Search for the cell housing the specified text and yield its (x, y) center coordinate. 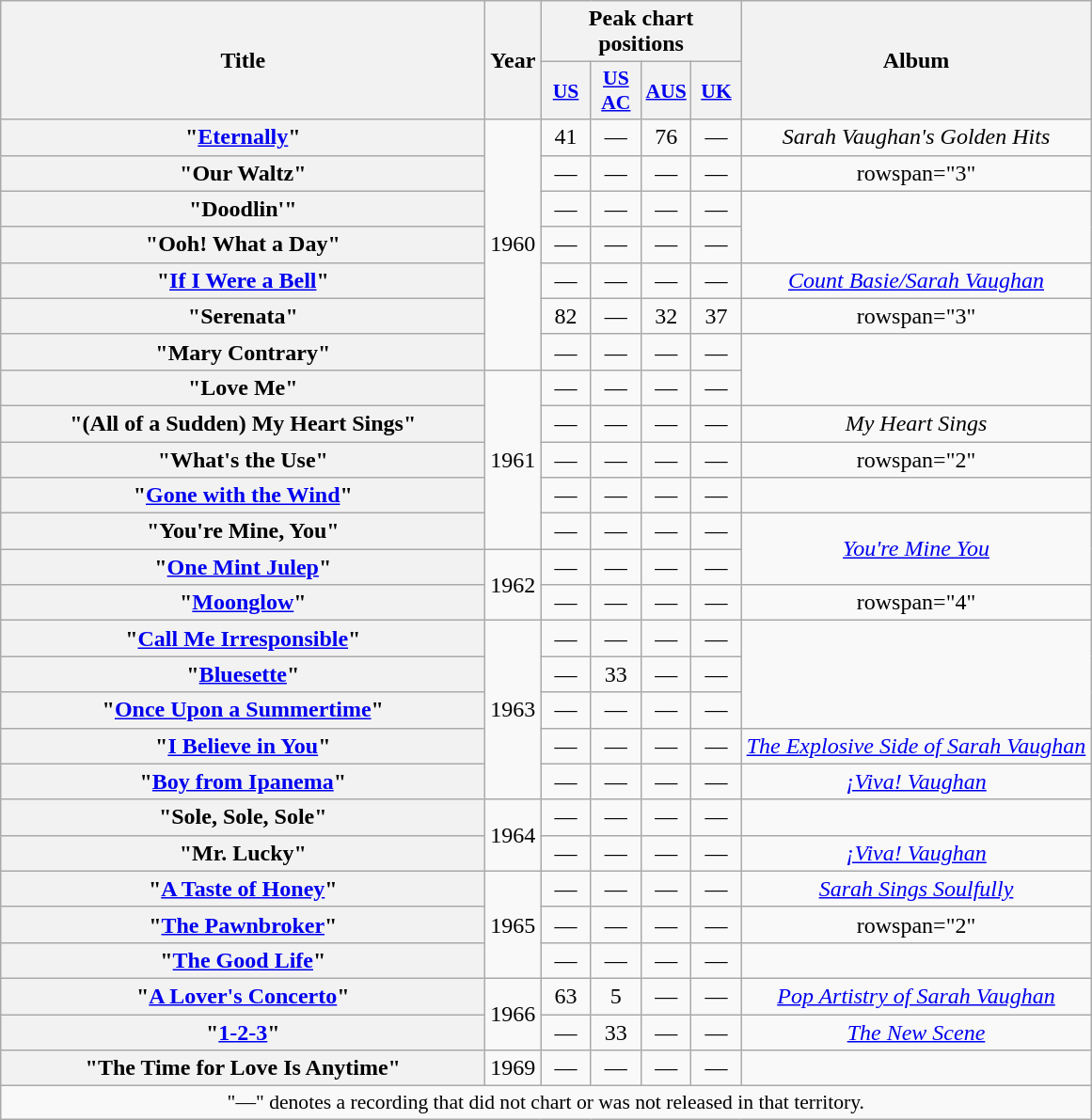
"If I Were a Bell" (243, 280)
AUS (666, 90)
1966 (514, 1014)
"Boy from Ipanema" (243, 781)
Pop Artistry of Sarah Vaughan (916, 996)
USAC (615, 90)
My Heart Sings (916, 423)
Sarah Vaughan's Golden Hits (916, 137)
"1-2-3" (243, 1032)
You're Mine You (916, 549)
1961 (514, 459)
Album (916, 60)
1960 (514, 245)
The Explosive Side of Sarah Vaughan (916, 746)
41 (566, 137)
1962 (514, 585)
1965 (514, 924)
"Ooh! What a Day" (243, 245)
"What's the Use" (243, 460)
76 (666, 137)
Title (243, 60)
"Gone with the Wind" (243, 496)
"You're Mine, You" (243, 531)
"Once Upon a Summertime" (243, 710)
"Serenata" (243, 316)
"Bluesette" (243, 674)
Year (514, 60)
"—" denotes a recording that did not chart or was not released in that territory. (546, 1103)
Count Basie/Sarah Vaughan (916, 280)
"A Taste of Honey" (243, 889)
5 (615, 996)
Sarah Sings Soulfully (916, 889)
US (566, 90)
"Mary Contrary" (243, 352)
Peak chart positions (641, 32)
1964 (514, 835)
The New Scene (916, 1032)
"Moonglow" (243, 603)
"Sole, Sole, Sole" (243, 817)
"Doodlin'" (243, 209)
1963 (514, 710)
37 (717, 316)
UK (717, 90)
63 (566, 996)
"I Believe in You" (243, 746)
"Mr. Lucky" (243, 853)
"Eternally" (243, 137)
"Our Waltz" (243, 173)
rowspan="4" (916, 603)
"Love Me" (243, 387)
32 (666, 316)
"The Pawnbroker" (243, 924)
82 (566, 316)
"Call Me Irresponsible" (243, 639)
"A Lover's Concerto" (243, 996)
"The Good Life" (243, 960)
"(All of a Sudden) My Heart Sings" (243, 423)
"One Mint Julep" (243, 567)
"The Time for Love Is Anytime" (243, 1068)
1969 (514, 1068)
